Identify which cell holds the provided text, then report its (X, Y) central coordinate. 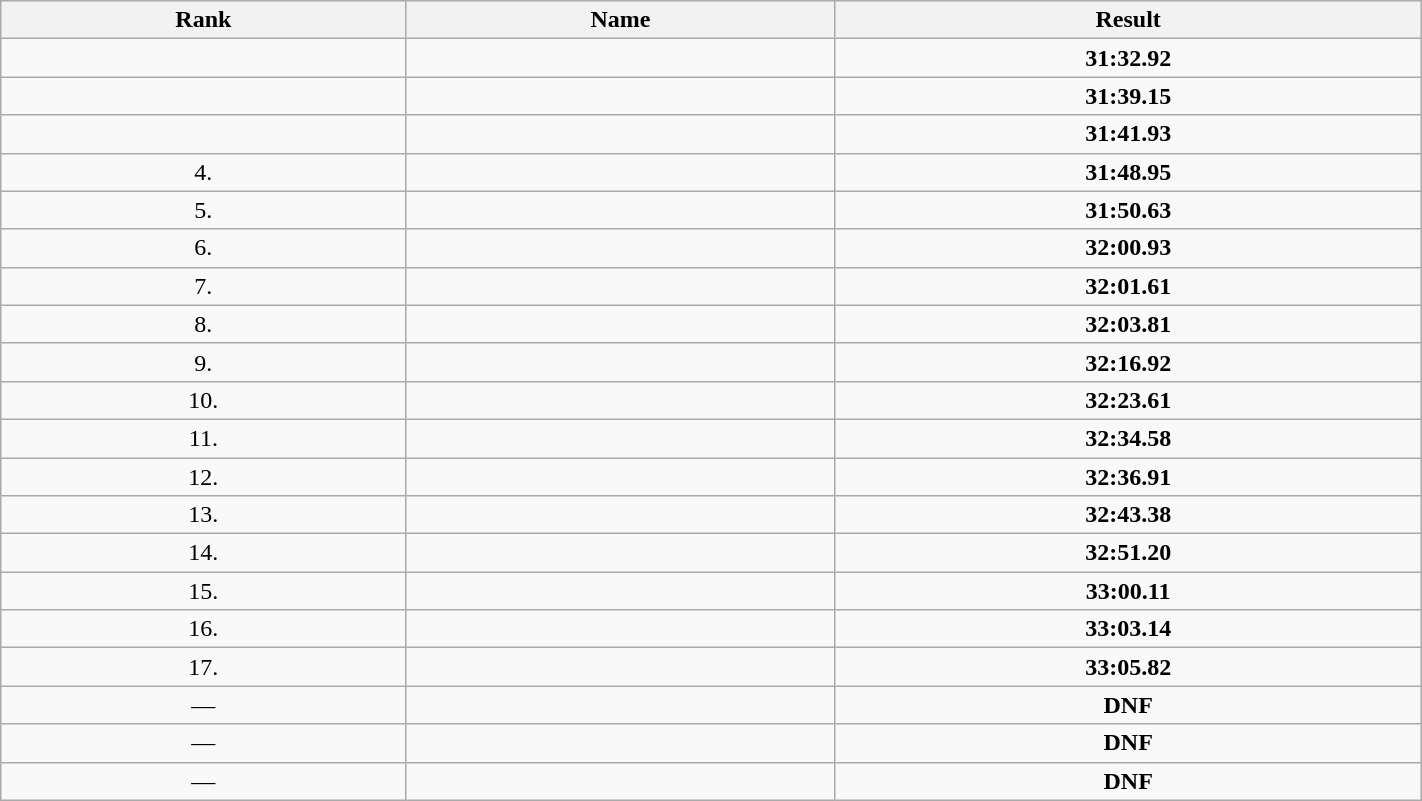
32:16.92 (1128, 362)
32:00.93 (1128, 248)
32:03.81 (1128, 324)
7. (204, 286)
5. (204, 210)
Result (1128, 20)
11. (204, 438)
32:43.38 (1128, 515)
32:23.61 (1128, 400)
31:39.15 (1128, 96)
12. (204, 477)
8. (204, 324)
33:03.14 (1128, 629)
10. (204, 400)
33:05.82 (1128, 667)
4. (204, 172)
15. (204, 591)
16. (204, 629)
32:01.61 (1128, 286)
14. (204, 553)
17. (204, 667)
13. (204, 515)
31:41.93 (1128, 134)
9. (204, 362)
31:48.95 (1128, 172)
33:00.11 (1128, 591)
Name (620, 20)
32:36.91 (1128, 477)
6. (204, 248)
31:32.92 (1128, 58)
32:51.20 (1128, 553)
31:50.63 (1128, 210)
Rank (204, 20)
32:34.58 (1128, 438)
